Identify which cell holds the provided text, then report its (X, Y) central coordinate. 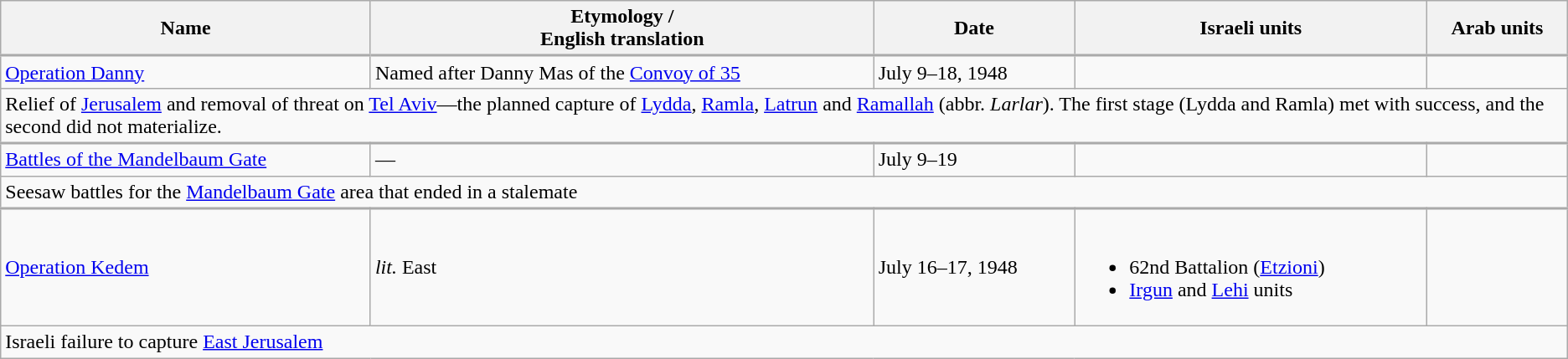
Name (186, 28)
Operation Danny (186, 72)
July 9–19 (974, 159)
July 9–18, 1948 (974, 72)
Operation Kedem (186, 268)
Date (974, 28)
July 16–17, 1948 (974, 268)
— (622, 159)
Seesaw battles for the Mandelbaum Gate area that ended in a stalemate (784, 192)
Arab units (1498, 28)
Israeli failure to capture East Jerusalem (784, 342)
Named after Danny Mas of the Convoy of 35 (622, 72)
Etymology /English translation (622, 28)
lit. East (622, 268)
62nd Battalion (Etzioni)Irgun and Lehi units (1251, 268)
Israeli units (1251, 28)
Battles of the Mandelbaum Gate (186, 159)
